Provide the (x, y) coordinate of the cell's center where the given text is located.  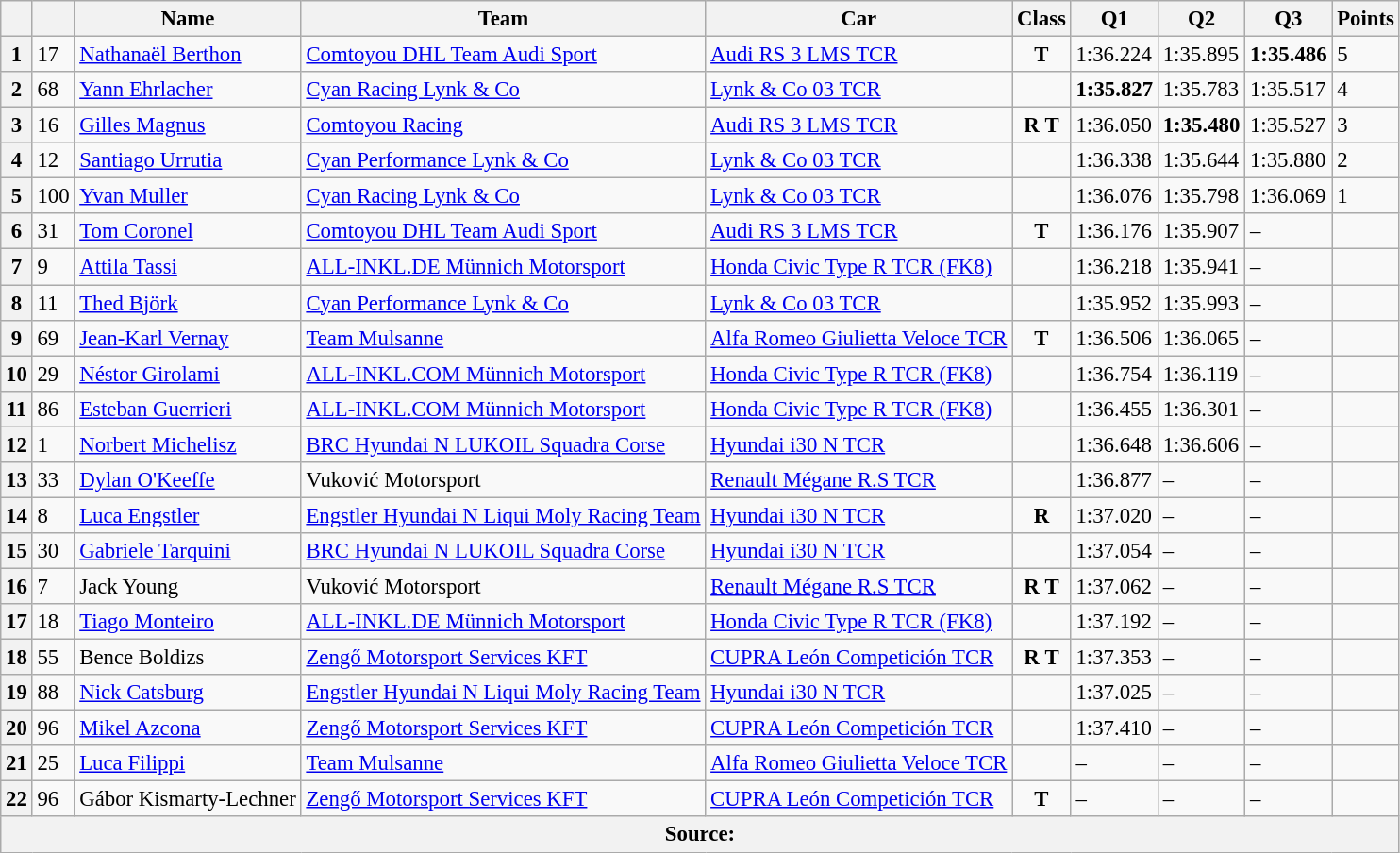
Q1 (1114, 19)
69 (53, 338)
Nick Catsburg (188, 693)
15 (17, 551)
Yann Ehrlacher (188, 90)
1:37.054 (1114, 551)
1:36.065 (1201, 338)
1:36.754 (1114, 374)
1:36.606 (1201, 444)
1:35.517 (1289, 90)
1:36.338 (1114, 160)
1:36.076 (1114, 196)
Team (504, 19)
68 (53, 90)
55 (53, 658)
Santiago Urrutia (188, 160)
1:37.353 (1114, 658)
88 (53, 693)
1:35.880 (1289, 160)
1:37.192 (1114, 622)
1:36.119 (1201, 374)
Comtoyou Racing (504, 125)
1:36.069 (1289, 196)
Jean-Karl Vernay (188, 338)
Attila Tassi (188, 267)
Esteban Guerrieri (188, 409)
Gábor Kismarty-Lechner (188, 799)
31 (53, 231)
21 (17, 763)
1:36.176 (1114, 231)
1:35.907 (1201, 231)
Thed Björk (188, 303)
1:35.798 (1201, 196)
1:35.993 (1201, 303)
22 (17, 799)
1:36.455 (1114, 409)
Luca Engstler (188, 515)
Luca Filippi (188, 763)
Q3 (1289, 19)
Q2 (1201, 19)
25 (53, 763)
1:37.020 (1114, 515)
1:36.218 (1114, 267)
1:35.941 (1201, 267)
1:35.480 (1201, 125)
1:35.895 (1201, 55)
1:35.486 (1289, 55)
100 (53, 196)
Néstor Girolami (188, 374)
Gabriele Tarquini (188, 551)
1:35.827 (1114, 90)
Points (1366, 19)
Tom Coronel (188, 231)
1:35.783 (1201, 90)
33 (53, 480)
1:36.506 (1114, 338)
10 (17, 374)
Class (1042, 19)
14 (17, 515)
Name (188, 19)
13 (17, 480)
1:37.410 (1114, 728)
6 (17, 231)
1:37.062 (1114, 586)
Bence Boldizs (188, 658)
Nathanaël Berthon (188, 55)
1:36.224 (1114, 55)
19 (17, 693)
1:36.648 (1114, 444)
86 (53, 409)
Mikel Azcona (188, 728)
Tiago Monteiro (188, 622)
20 (17, 728)
Yvan Muller (188, 196)
30 (53, 551)
Gilles Magnus (188, 125)
1:37.025 (1114, 693)
Jack Young (188, 586)
29 (53, 374)
R (1042, 515)
1:36.050 (1114, 125)
1:35.644 (1201, 160)
Dylan O'Keeffe (188, 480)
1:36.301 (1201, 409)
Source: (700, 835)
1:35.952 (1114, 303)
1:35.527 (1289, 125)
1:36.877 (1114, 480)
Norbert Michelisz (188, 444)
Car (858, 19)
